From the cell containing the given text, extract its center point as [x, y] coordinate. 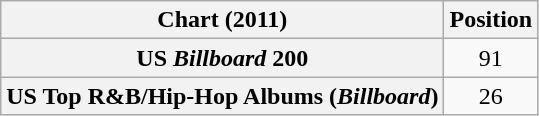
Position [491, 20]
26 [491, 96]
US Billboard 200 [222, 58]
91 [491, 58]
Chart (2011) [222, 20]
US Top R&B/Hip-Hop Albums (Billboard) [222, 96]
